Extract the [X, Y] coordinate from the center of the cell holding the provided text.  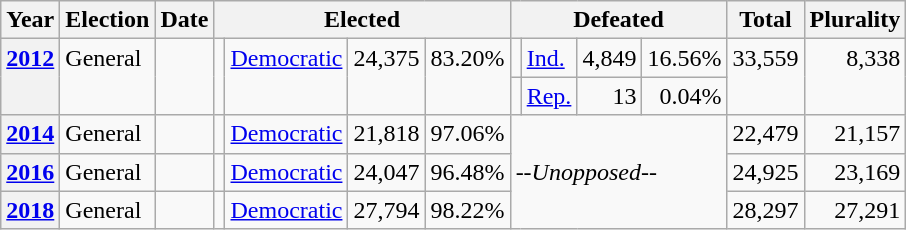
22,479 [766, 134]
21,818 [386, 134]
13 [610, 96]
27,291 [855, 210]
28,297 [766, 210]
2018 [30, 210]
24,375 [386, 77]
33,559 [766, 77]
Election [108, 20]
Total [766, 20]
2016 [30, 172]
24,925 [766, 172]
8,338 [855, 77]
Elected [362, 20]
2012 [30, 77]
97.06% [468, 134]
2014 [30, 134]
98.22% [468, 210]
4,849 [610, 58]
24,047 [386, 172]
16.56% [684, 58]
96.48% [468, 172]
Ind. [549, 58]
21,157 [855, 134]
27,794 [386, 210]
Plurality [855, 20]
83.20% [468, 77]
--Unopposed-- [618, 172]
Rep. [549, 96]
Date [184, 20]
23,169 [855, 172]
0.04% [684, 96]
Year [30, 20]
Defeated [618, 20]
